Find where the given text appears and provide that cell's center as (x, y) coordinate. 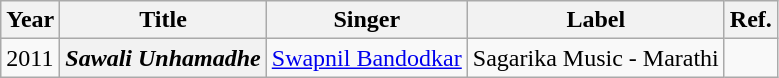
Sawali Unhamadhe (163, 58)
Swapnil Bandodkar (366, 58)
2011 (30, 58)
Year (30, 20)
Ref. (750, 20)
Singer (366, 20)
Label (596, 20)
Title (163, 20)
Sagarika Music - Marathi (596, 58)
